Find where the given text appears and provide that cell's center as (X, Y) coordinate. 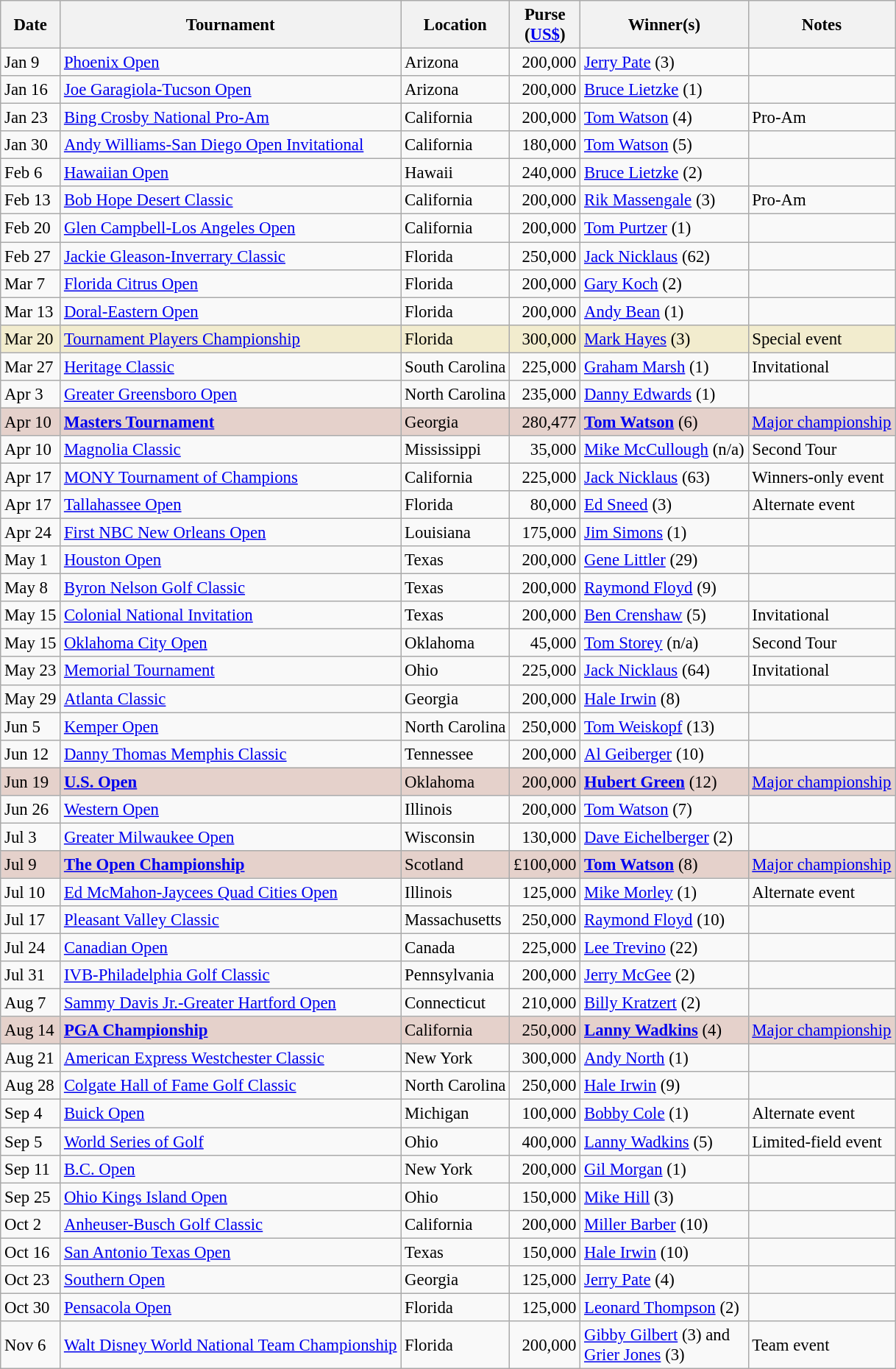
Western Open (231, 810)
Joe Garagiola-Tucson Open (231, 90)
Buick Open (231, 1114)
Feb 27 (31, 256)
Lanny Wadkins (4) (664, 1030)
Purse(US$) (545, 25)
Feb 20 (31, 228)
Bruce Lietzke (1) (664, 90)
Canadian Open (231, 948)
Gil Morgan (1) (664, 1169)
Mike Hill (3) (664, 1197)
Danny Thomas Memphis Classic (231, 754)
Tom Watson (4) (664, 118)
Mar 13 (31, 311)
Jackie Gleason-Inverrary Classic (231, 256)
Jan 9 (31, 63)
Raymond Floyd (9) (664, 588)
Hawaiian Open (231, 173)
Jerry Pate (4) (664, 1280)
Sep 5 (31, 1142)
Bob Hope Desert Classic (231, 201)
Massachusetts (455, 920)
Wisconsin (455, 837)
The Open Championship (231, 865)
Tom Weiskopf (13) (664, 726)
Atlanta Classic (231, 698)
Jul 9 (31, 865)
Lanny Wadkins (5) (664, 1142)
Kemper Open (231, 726)
San Antonio Texas Open (231, 1252)
Jul 24 (31, 948)
Oct 23 (31, 1280)
Ohio Kings Island Open (231, 1197)
Glen Campbell-Los Angeles Open (231, 228)
MONY Tournament of Champions (231, 477)
Tom Purtzer (1) (664, 228)
Lee Trevino (22) (664, 948)
Notes (822, 25)
May 29 (31, 698)
Sep 25 (31, 1197)
Colgate Hall of Fame Golf Classic (231, 1086)
Winner(s) (664, 25)
U.S. Open (231, 782)
Mississippi (455, 450)
Apr 3 (31, 395)
Nov 6 (31, 1345)
Walt Disney World National Team Championship (231, 1345)
Rik Massengale (3) (664, 201)
Mar 27 (31, 367)
Miller Barber (10) (664, 1224)
210,000 (545, 1003)
Tennessee (455, 754)
South Carolina (455, 367)
Graham Marsh (1) (664, 367)
Florida Citrus Open (231, 283)
Special event (822, 339)
Gary Koch (2) (664, 283)
Tournament Players Championship (231, 339)
Gibby Gilbert (3) and Grier Jones (3) (664, 1345)
Greater Milwaukee Open (231, 837)
Mark Hayes (3) (664, 339)
Jul 31 (31, 975)
Oct 16 (31, 1252)
Jan 30 (31, 145)
Gene Littler (29) (664, 560)
100,000 (545, 1114)
American Express Westchester Classic (231, 1058)
Winners-only event (822, 477)
Byron Nelson Golf Classic (231, 588)
Bing Crosby National Pro-Am (231, 118)
Tom Watson (8) (664, 865)
IVB-Philadelphia Golf Classic (231, 975)
Raymond Floyd (10) (664, 920)
Andy Bean (1) (664, 311)
Dave Eichelberger (2) (664, 837)
Apr 24 (31, 533)
Mar 20 (31, 339)
Danny Edwards (1) (664, 395)
Bobby Cole (1) (664, 1114)
Ben Crenshaw (5) (664, 615)
Location (455, 25)
Date (31, 25)
Jan 16 (31, 90)
Feb 6 (31, 173)
Mar 7 (31, 283)
£100,000 (545, 865)
Memorial Tournament (231, 671)
World Series of Golf (231, 1142)
Hawaii (455, 173)
Andy Williams-San Diego Open Invitational (231, 145)
Al Geiberger (10) (664, 754)
May 23 (31, 671)
Louisiana (455, 533)
Oklahoma City Open (231, 643)
240,000 (545, 173)
Jerry McGee (2) (664, 975)
B.C. Open (231, 1169)
Limited-field event (822, 1142)
Jerry Pate (3) (664, 63)
Hale Irwin (8) (664, 698)
Tom Watson (7) (664, 810)
175,000 (545, 533)
45,000 (545, 643)
Oct 30 (31, 1307)
35,000 (545, 450)
Pennsylvania (455, 975)
Andy North (1) (664, 1058)
Southern Open (231, 1280)
Team event (822, 1345)
Feb 13 (31, 201)
400,000 (545, 1142)
Jun 12 (31, 754)
Canada (455, 948)
Magnolia Classic (231, 450)
Sep 11 (31, 1169)
Houston Open (231, 560)
Tallahassee Open (231, 505)
Jun 26 (31, 810)
Tom Watson (5) (664, 145)
Mike McCullough (n/a) (664, 450)
Hubert Green (12) (664, 782)
Aug 7 (31, 1003)
May 8 (31, 588)
130,000 (545, 837)
Tom Watson (6) (664, 422)
Hale Irwin (9) (664, 1086)
Tournament (231, 25)
280,477 (545, 422)
Aug 21 (31, 1058)
Aug 28 (31, 1086)
Oct 2 (31, 1224)
Doral-Eastern Open (231, 311)
80,000 (545, 505)
Jul 3 (31, 837)
235,000 (545, 395)
May 1 (31, 560)
Phoenix Open (231, 63)
Jul 10 (31, 892)
Aug 14 (31, 1030)
Masters Tournament (231, 422)
Ed Sneed (3) (664, 505)
Jun 5 (31, 726)
Leonard Thompson (2) (664, 1307)
Tom Storey (n/a) (664, 643)
Jan 23 (31, 118)
PGA Championship (231, 1030)
Hale Irwin (10) (664, 1252)
Sep 4 (31, 1114)
Pensacola Open (231, 1307)
Colonial National Invitation (231, 615)
180,000 (545, 145)
Jun 19 (31, 782)
First NBC New Orleans Open (231, 533)
Anheuser-Busch Golf Classic (231, 1224)
Jul 17 (31, 920)
Michigan (455, 1114)
Jack Nicklaus (64) (664, 671)
Jack Nicklaus (62) (664, 256)
Bruce Lietzke (2) (664, 173)
Ed McMahon-Jaycees Quad Cities Open (231, 892)
Scotland (455, 865)
Mike Morley (1) (664, 892)
Jack Nicklaus (63) (664, 477)
Sammy Davis Jr.-Greater Hartford Open (231, 1003)
Greater Greensboro Open (231, 395)
Heritage Classic (231, 367)
Billy Kratzert (2) (664, 1003)
Connecticut (455, 1003)
Jim Simons (1) (664, 533)
Pleasant Valley Classic (231, 920)
